Identify which cell holds the provided text, then report its (x, y) central coordinate. 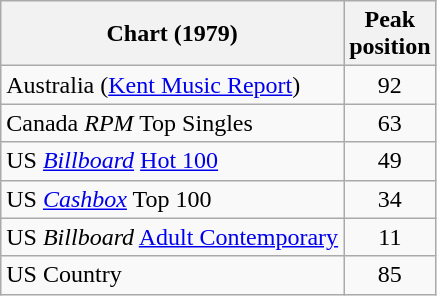
US Billboard Adult Contemporary (172, 237)
85 (390, 275)
US Cashbox Top 100 (172, 199)
Chart (1979) (172, 34)
Canada RPM Top Singles (172, 123)
49 (390, 161)
Australia (Kent Music Report) (172, 85)
92 (390, 85)
US Country (172, 275)
US Billboard Hot 100 (172, 161)
11 (390, 237)
34 (390, 199)
Peakposition (390, 34)
63 (390, 123)
